Identify which cell holds the provided text, then report its (x, y) central coordinate. 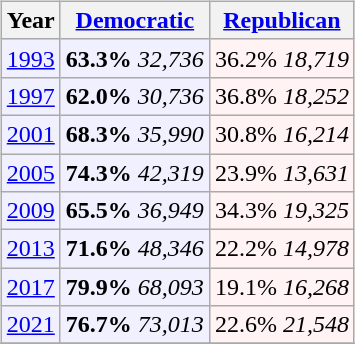
22.6% 21,548 (282, 325)
74.3% 42,319 (134, 173)
2017 (30, 287)
62.0% 30,736 (134, 96)
2013 (30, 249)
2021 (30, 325)
36.8% 18,252 (282, 96)
65.5% 36,949 (134, 211)
2005 (30, 173)
71.6% 48,346 (134, 249)
23.9% 13,631 (282, 173)
2001 (30, 134)
Democratic (134, 20)
30.8% 16,214 (282, 134)
2009 (30, 211)
63.3% 32,736 (134, 58)
34.3% 19,325 (282, 211)
1993 (30, 58)
19.1% 16,268 (282, 287)
76.7% 73,013 (134, 325)
36.2% 18,719 (282, 58)
Republican (282, 20)
79.9% 68,093 (134, 287)
68.3% 35,990 (134, 134)
22.2% 14,978 (282, 249)
1997 (30, 96)
Year (30, 20)
